For the text-containing cell, return its midpoint in (x, y) coordinate format. 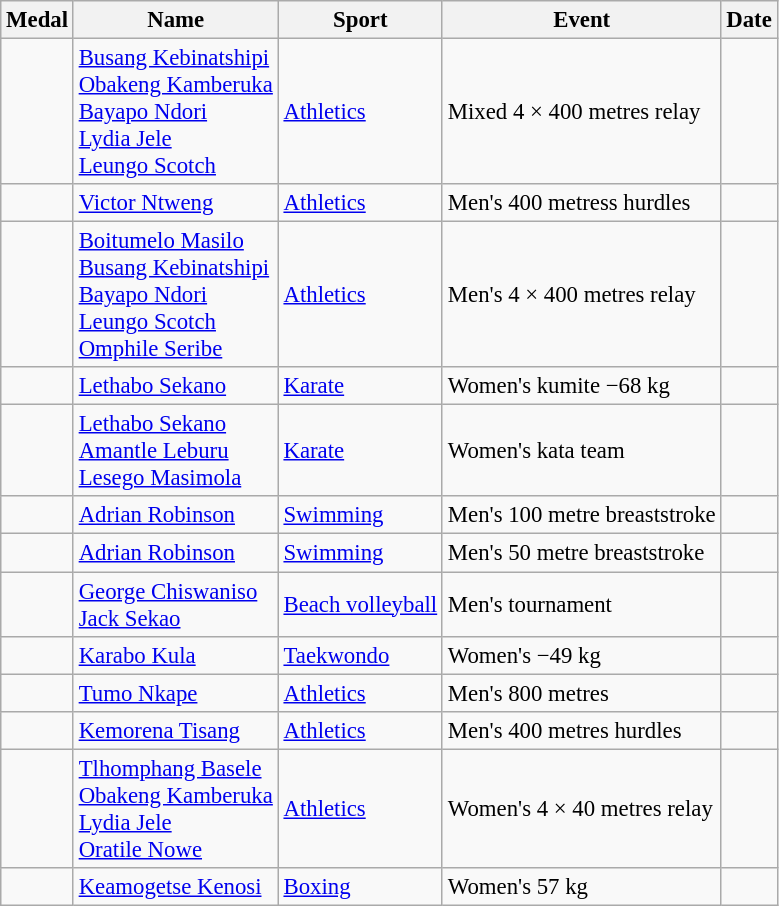
Women's kumite −68 kg (582, 386)
Karabo Kula (176, 655)
George ChiswanisoJack Sekao (176, 604)
Men's 100 metre breaststroke (582, 515)
Lethabo Sekano (176, 386)
Taekwondo (360, 655)
Mixed 4 × 400 metres relay (582, 112)
Busang KebinatshipiObakeng KamberukaBayapo NdoriLydia JeleLeungo Scotch (176, 112)
Date (749, 20)
Men's 400 metres hurdles (582, 730)
Sport (360, 20)
Medal (38, 20)
Women's 57 kg (582, 887)
Tlhomphang BaseleObakeng KamberukaLydia JeleOratile Nowe (176, 808)
Victor Ntweng (176, 203)
Event (582, 20)
Men's 400 metress hurdles (582, 203)
Men's 800 metres (582, 693)
Men's tournament (582, 604)
Women's 4 × 40 metres relay (582, 808)
Keamogetse Kenosi (176, 887)
Men's 4 × 400 metres relay (582, 295)
Boitumelo MasiloBusang KebinatshipiBayapo NdoriLeungo ScotchOmphile Seribe (176, 295)
Women's −49 kg (582, 655)
Tumo Nkape (176, 693)
Men's 50 metre breaststroke (582, 553)
Kemorena Tisang (176, 730)
Name (176, 20)
Women's kata team (582, 451)
Beach volleyball (360, 604)
Boxing (360, 887)
Lethabo SekanoAmantle LeburuLesego Masimola (176, 451)
